Determine the (X, Y) coordinate at the center of the cell enclosing the given text.  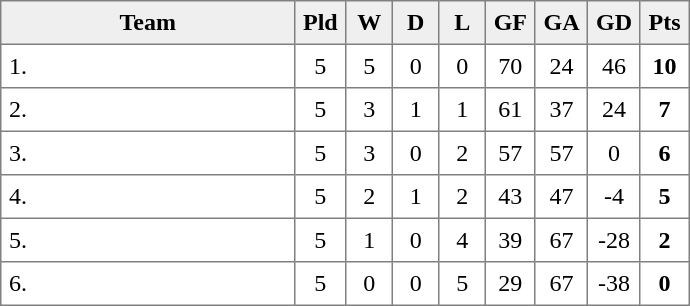
D (415, 23)
2. (148, 110)
1. (148, 66)
-28 (614, 240)
4 (462, 240)
Team (148, 23)
37 (561, 110)
39 (510, 240)
10 (664, 66)
46 (614, 66)
29 (510, 284)
GF (510, 23)
6 (664, 153)
L (462, 23)
43 (510, 197)
W (369, 23)
GA (561, 23)
47 (561, 197)
5. (148, 240)
70 (510, 66)
61 (510, 110)
4. (148, 197)
GD (614, 23)
Pld (320, 23)
Pts (664, 23)
6. (148, 284)
-4 (614, 197)
-38 (614, 284)
3. (148, 153)
7 (664, 110)
